Find where the given text appears and provide that cell's center as [x, y] coordinate. 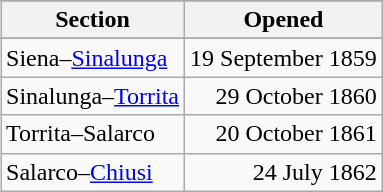
Section [93, 20]
Torrita–Salarco [93, 134]
Siena–Sinalunga [93, 58]
24 July 1862 [284, 172]
Salarco–Chiusi [93, 172]
Opened [284, 20]
19 September 1859 [284, 58]
Sinalunga–Torrita [93, 96]
29 October 1860 [284, 96]
20 October 1861 [284, 134]
